From the cell containing the given text, extract its center point as (X, Y) coordinate. 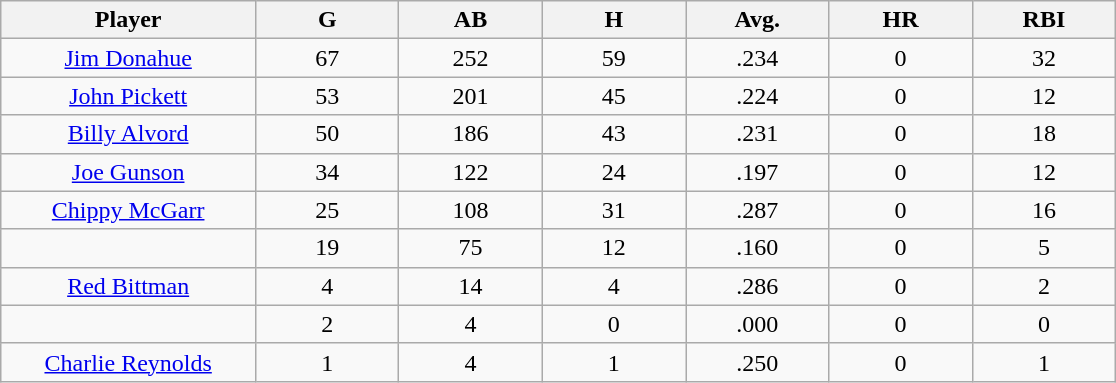
H (614, 20)
Charlie Reynolds (128, 362)
5 (1044, 248)
.197 (758, 172)
Chippy McGarr (128, 210)
75 (470, 248)
32 (1044, 58)
53 (328, 96)
34 (328, 172)
John Pickett (128, 96)
.250 (758, 362)
14 (470, 286)
45 (614, 96)
201 (470, 96)
.234 (758, 58)
24 (614, 172)
18 (1044, 134)
252 (470, 58)
.286 (758, 286)
25 (328, 210)
G (328, 20)
.224 (758, 96)
.160 (758, 248)
31 (614, 210)
HR (900, 20)
.000 (758, 324)
Billy Alvord (128, 134)
108 (470, 210)
Avg. (758, 20)
Red Bittman (128, 286)
RBI (1044, 20)
43 (614, 134)
19 (328, 248)
Joe Gunson (128, 172)
122 (470, 172)
59 (614, 58)
Jim Donahue (128, 58)
16 (1044, 210)
Player (128, 20)
.231 (758, 134)
50 (328, 134)
AB (470, 20)
.287 (758, 210)
67 (328, 58)
186 (470, 134)
